Extract the (X, Y) coordinate from the center of the cell holding the provided text.  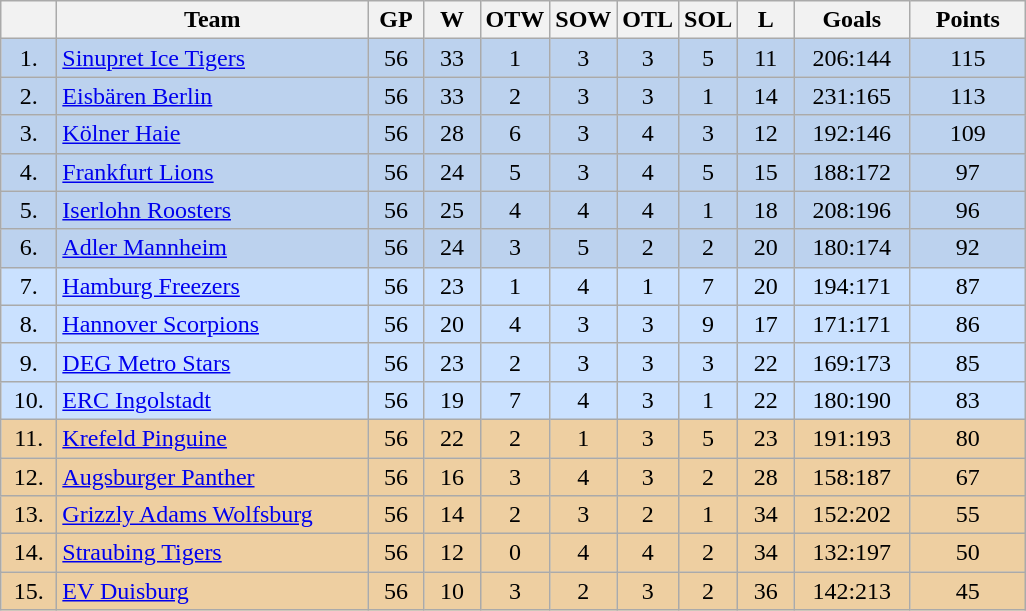
86 (968, 324)
188:172 (852, 172)
Goals (852, 20)
206:144 (852, 58)
7. (29, 286)
Hamburg Freezers (212, 286)
Frankfurt Lions (212, 172)
ERC Ingolstadt (212, 400)
Sinupret Ice Tigers (212, 58)
55 (968, 515)
67 (968, 477)
96 (968, 210)
11 (766, 58)
208:196 (852, 210)
SOW (584, 20)
45 (968, 591)
191:193 (852, 438)
SOL (708, 20)
Iserlohn Roosters (212, 210)
192:146 (852, 134)
GP (396, 20)
171:171 (852, 324)
Kölner Haie (212, 134)
Straubing Tigers (212, 553)
5. (29, 210)
180:190 (852, 400)
113 (968, 96)
15 (766, 172)
85 (968, 362)
Augsburger Panther (212, 477)
1. (29, 58)
EV Duisburg (212, 591)
87 (968, 286)
132:197 (852, 553)
16 (452, 477)
13. (29, 515)
8. (29, 324)
Adler Mannheim (212, 248)
9. (29, 362)
L (766, 20)
169:173 (852, 362)
83 (968, 400)
115 (968, 58)
6 (515, 134)
18 (766, 210)
15. (29, 591)
Krefeld Pinguine (212, 438)
Hannover Scorpions (212, 324)
17 (766, 324)
2. (29, 96)
14. (29, 553)
92 (968, 248)
10 (452, 591)
109 (968, 134)
11. (29, 438)
80 (968, 438)
4. (29, 172)
97 (968, 172)
0 (515, 553)
3. (29, 134)
Eisbären Berlin (212, 96)
50 (968, 553)
158:187 (852, 477)
19 (452, 400)
OTL (648, 20)
12. (29, 477)
194:171 (852, 286)
Points (968, 20)
DEG Metro Stars (212, 362)
W (452, 20)
6. (29, 248)
25 (452, 210)
231:165 (852, 96)
Grizzly Adams Wolfsburg (212, 515)
36 (766, 591)
152:202 (852, 515)
OTW (515, 20)
10. (29, 400)
142:213 (852, 591)
180:174 (852, 248)
9 (708, 324)
Team (212, 20)
